Return (x, y) of the center of cell containing provided text 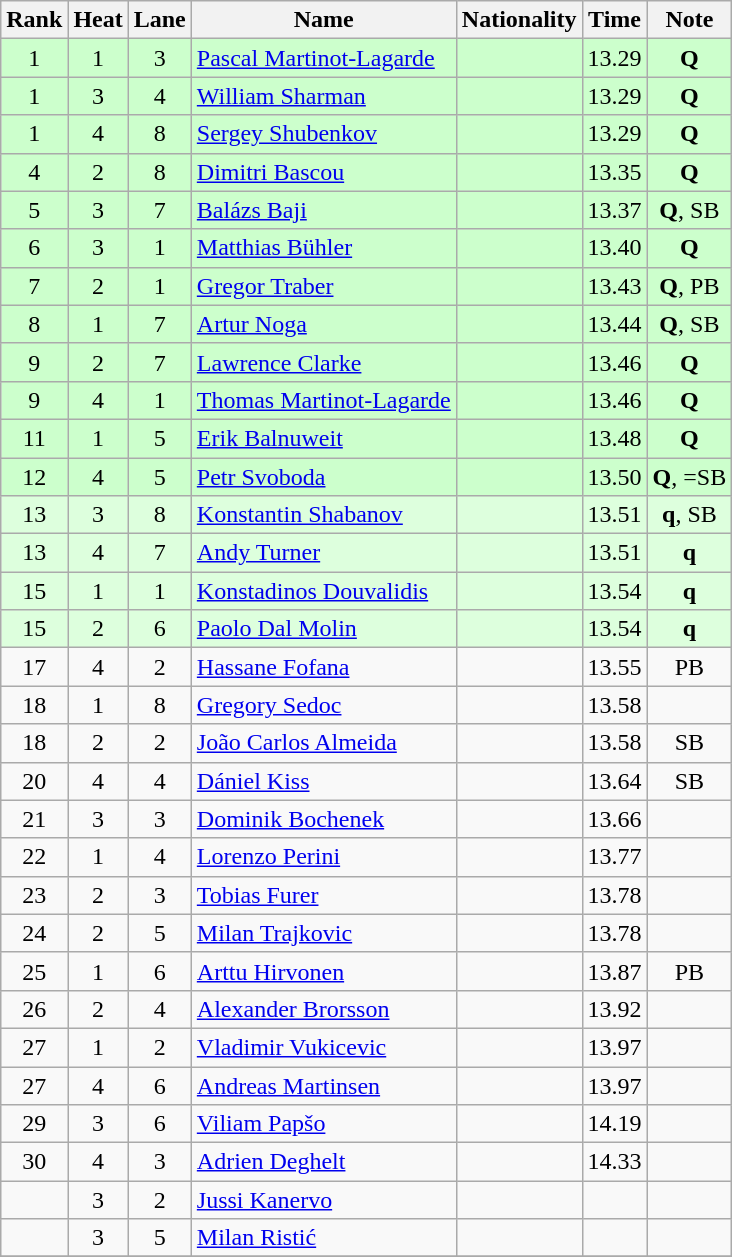
Lorenzo Perini (324, 857)
Konstadinos Douvalidis (324, 591)
Jussi Kanervo (324, 1200)
13.92 (614, 1009)
Thomas Martinot-Lagarde (324, 400)
13.35 (614, 172)
23 (34, 895)
Dominik Bochenek (324, 819)
Sergey Shubenkov (324, 134)
Name (324, 20)
Petr Svoboda (324, 477)
13.64 (614, 781)
Gregory Sedoc (324, 705)
Milan Trajkovic (324, 933)
Gregor Traber (324, 286)
13.66 (614, 819)
13.50 (614, 477)
14.19 (614, 1124)
Dimitri Bascou (324, 172)
Andreas Martinsen (324, 1085)
13.40 (614, 248)
Hassane Fofana (324, 667)
25 (34, 971)
Paolo Dal Molin (324, 629)
24 (34, 933)
12 (34, 477)
21 (34, 819)
17 (34, 667)
26 (34, 1009)
Artur Noga (324, 324)
Tobias Furer (324, 895)
Lawrence Clarke (324, 362)
13.55 (614, 667)
30 (34, 1162)
Dániel Kiss (324, 781)
20 (34, 781)
Vladimir Vukicevic (324, 1047)
29 (34, 1124)
Q, =SB (690, 477)
Viliam Papšo (324, 1124)
João Carlos Almeida (324, 743)
Balázs Baji (324, 210)
Milan Ristić (324, 1238)
13.43 (614, 286)
Arttu Hirvonen (324, 971)
Andy Turner (324, 553)
Pascal Martinot-Lagarde (324, 58)
Alexander Brorsson (324, 1009)
11 (34, 438)
William Sharman (324, 96)
Matthias Bühler (324, 248)
13.37 (614, 210)
Rank (34, 20)
Nationality (519, 20)
Konstantin Shabanov (324, 515)
Time (614, 20)
14.33 (614, 1162)
Heat (98, 20)
Lane (160, 20)
13.44 (614, 324)
13.48 (614, 438)
13.87 (614, 971)
Note (690, 20)
Q, PB (690, 286)
22 (34, 857)
13.77 (614, 857)
Adrien Deghelt (324, 1162)
Erik Balnuweit (324, 438)
q, SB (690, 515)
